Search for the cell housing the specified text and yield its [X, Y] center coordinate. 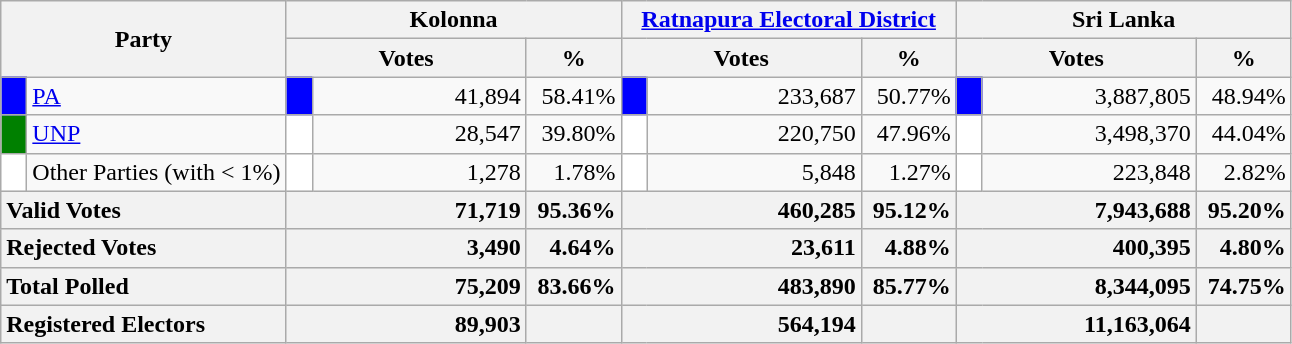
7,943,688 [1076, 210]
400,395 [1076, 248]
95.36% [574, 210]
3,490 [406, 248]
4.64% [574, 248]
89,903 [406, 324]
58.41% [574, 96]
Other Parties (with < 1%) [156, 172]
41,894 [419, 96]
3,498,370 [1089, 134]
460,285 [741, 210]
Registered Electors [144, 324]
39.80% [574, 134]
1,278 [419, 172]
Sri Lanka [1124, 20]
83.66% [574, 286]
Ratnapura Electoral District [788, 20]
95.12% [908, 210]
11,163,064 [1076, 324]
71,719 [406, 210]
483,890 [741, 286]
233,687 [754, 96]
48.94% [1244, 96]
3,887,805 [1089, 96]
Kolonna [454, 20]
44.04% [1244, 134]
2.82% [1244, 172]
Rejected Votes [144, 248]
75,209 [406, 286]
Party [144, 39]
UNP [156, 134]
8,344,095 [1076, 286]
223,848 [1089, 172]
4.80% [1244, 248]
564,194 [741, 324]
1.78% [574, 172]
Total Polled [144, 286]
1.27% [908, 172]
4.88% [908, 248]
95.20% [1244, 210]
85.77% [908, 286]
220,750 [754, 134]
47.96% [908, 134]
Valid Votes [144, 210]
50.77% [908, 96]
PA [156, 96]
74.75% [1244, 286]
23,611 [741, 248]
5,848 [754, 172]
28,547 [419, 134]
